From the cell containing the given text, extract its center point as [x, y] coordinate. 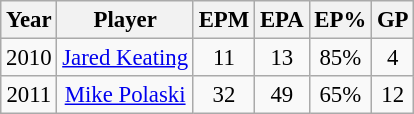
85% [340, 58]
EPA [282, 20]
12 [393, 95]
13 [282, 58]
EP% [340, 20]
EPM [224, 20]
2010 [29, 58]
Mike Polaski [125, 95]
4 [393, 58]
GP [393, 20]
65% [340, 95]
2011 [29, 95]
Player [125, 20]
32 [224, 95]
49 [282, 95]
Year [29, 20]
Jared Keating [125, 58]
11 [224, 58]
